Pinpoint the cell where the given text exists, returning its (X, Y) midpoint coordinate. 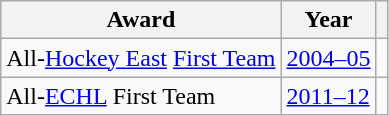
2011–12 (328, 96)
2004–05 (328, 58)
Year (328, 20)
All-ECHL First Team (141, 96)
Award (141, 20)
All-Hockey East First Team (141, 58)
